Detect which cell encompasses the target text, then output its (x, y) center coordinate. 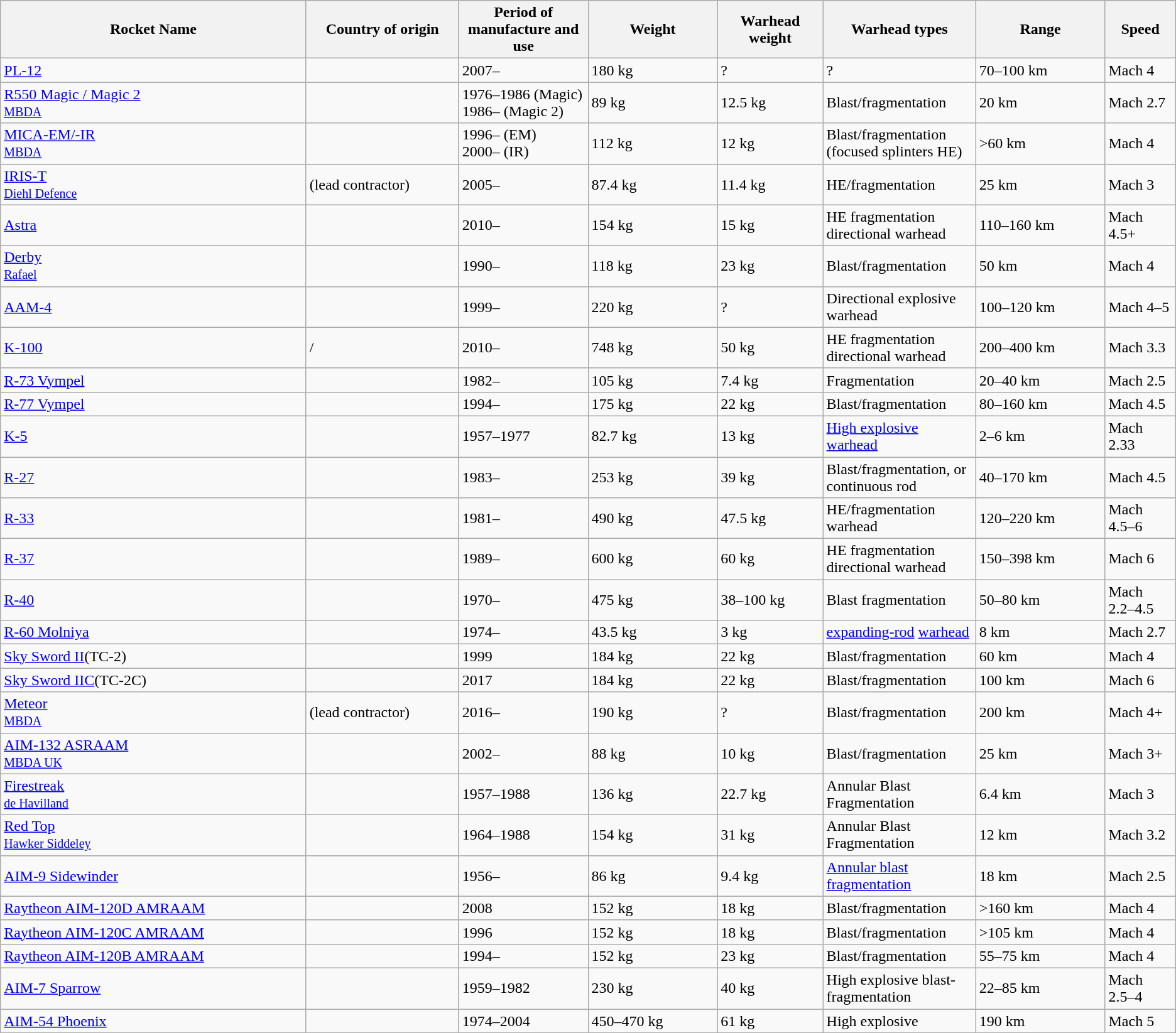
190 kg (653, 712)
80–160 km (1040, 404)
R-77 Vympel (153, 404)
1959–1982 (523, 988)
R550 Magic / Magic 2MBDA (153, 103)
22–85 km (1040, 988)
Annular blast fragmentation (900, 875)
1976–1986 (Magic)1986– (Magic 2) (523, 103)
1999– (523, 306)
K-5 (153, 436)
Blast/fragmentation, or continuous rod (900, 477)
12.5 kg (770, 103)
43.5 kg (653, 632)
R-33 (153, 519)
High explosive blast-fragmentation (900, 988)
High explosive warhead (900, 436)
MeteorMBDA (153, 712)
39 kg (770, 477)
Raytheon AIM-120B AMRAAM (153, 956)
R-40 (153, 600)
1964–1988 (523, 835)
Fragmentation (900, 380)
50 kg (770, 348)
50–80 km (1040, 600)
Mach 5 (1140, 1020)
12 km (1040, 835)
40 kg (770, 988)
1974– (523, 632)
82.7 kg (653, 436)
88 kg (653, 754)
2016– (523, 712)
18 km (1040, 875)
13 kg (770, 436)
200 km (1040, 712)
2007– (523, 70)
Astra (153, 225)
AIM-54 Phoenix (153, 1020)
7.4 kg (770, 380)
Country of origin (382, 30)
IRIS-TDiehl Defence (153, 185)
190 km (1040, 1020)
HE/fragmentation (900, 185)
50 km (1040, 266)
1996– (EM)2000– (IR) (523, 143)
70–100 km (1040, 70)
31 kg (770, 835)
86 kg (653, 875)
Sky Sword IIC(TC-2C) (153, 680)
R-60 Molniya (153, 632)
175 kg (653, 404)
Mach 4.5+ (1140, 225)
1982– (523, 380)
Speed (1140, 30)
Firestreakde Havilland (153, 794)
1989– (523, 559)
748 kg (653, 348)
Blast fragmentation (900, 600)
1970– (523, 600)
Weight (653, 30)
DerbyRafael (153, 266)
Raytheon AIM-120C AMRAAM (153, 932)
105 kg (653, 380)
1956– (523, 875)
220 kg (653, 306)
120–220 km (1040, 519)
1990– (523, 266)
112 kg (653, 143)
>60 km (1040, 143)
100 km (1040, 680)
2008 (523, 908)
20–40 km (1040, 380)
Sky Sword II(TC-2) (153, 656)
Raytheon AIM-120D AMRAAM (153, 908)
9.4 kg (770, 875)
118 kg (653, 266)
K-100 (153, 348)
MICA-EM/-IRMBDA (153, 143)
600 kg (653, 559)
>160 km (1040, 908)
High explosive (900, 1020)
Mach 3.2 (1140, 835)
87.4 kg (653, 185)
61 kg (770, 1020)
1981– (523, 519)
47.5 kg (770, 519)
2002– (523, 754)
Mach 2.2–4.5 (1140, 600)
Mach 2.5–4 (1140, 988)
Mach 2.33 (1140, 436)
490 kg (653, 519)
Mach 4+ (1140, 712)
60 km (1040, 656)
180 kg (653, 70)
230 kg (653, 988)
R-37 (153, 559)
60 kg (770, 559)
HE/fragmentation warhead (900, 519)
475 kg (653, 600)
38–100 kg (770, 600)
136 kg (653, 794)
1983– (523, 477)
Warhead types (900, 30)
150–398 km (1040, 559)
89 kg (653, 103)
253 kg (653, 477)
55–75 km (1040, 956)
15 kg (770, 225)
1957–1988 (523, 794)
2005– (523, 185)
6.4 km (1040, 794)
20 km (1040, 103)
200–400 km (1040, 348)
450–470 kg (653, 1020)
AIM-9 Sidewinder (153, 875)
1999 (523, 656)
3 kg (770, 632)
11.4 kg (770, 185)
expanding-rod warhead (900, 632)
1957–1977 (523, 436)
12 kg (770, 143)
Mach 3.3 (1140, 348)
R-27 (153, 477)
8 km (1040, 632)
R-73 Vympel (153, 380)
Range (1040, 30)
PL-12 (153, 70)
AIM-132 ASRAAMMBDA UK (153, 754)
Red TopHawker Siddeley (153, 835)
Period of manufacture and use (523, 30)
2–6 km (1040, 436)
110–160 km (1040, 225)
/ (382, 348)
>105 km (1040, 932)
100–120 km (1040, 306)
AAM-4 (153, 306)
Mach 3+ (1140, 754)
Blast/fragmentation(focused splinters HE) (900, 143)
1974–2004 (523, 1020)
1996 (523, 932)
22.7 kg (770, 794)
Mach 4.5–6 (1140, 519)
Warhead weight (770, 30)
Directional explosive warhead (900, 306)
2017 (523, 680)
Mach 4–5 (1140, 306)
Rocket Name (153, 30)
40–170 km (1040, 477)
10 kg (770, 754)
AIM-7 Sparrow (153, 988)
